Extract the (X, Y) coordinate from the center of the cell holding the provided text.  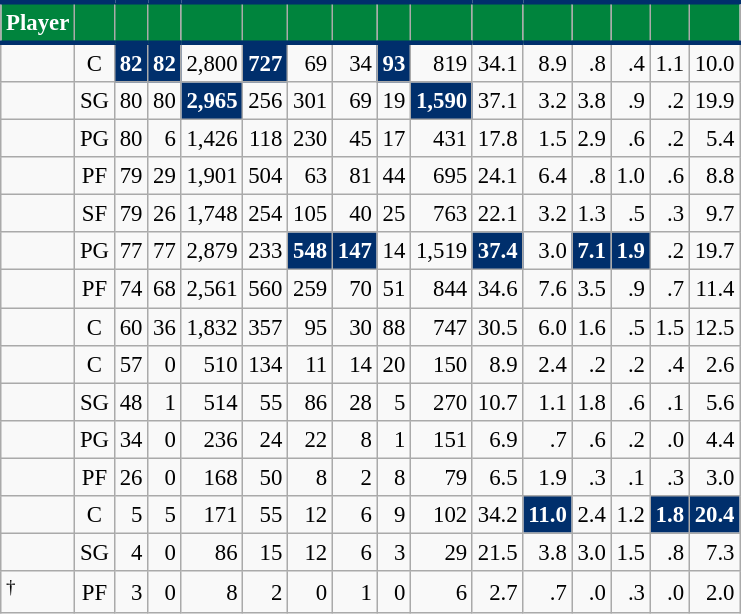
44 (394, 176)
6.4 (548, 176)
48 (130, 402)
70 (354, 289)
1.3 (592, 214)
37.4 (497, 251)
11.4 (714, 289)
34.1 (497, 62)
844 (442, 289)
19 (394, 101)
19.7 (714, 251)
28 (354, 402)
548 (310, 251)
20.4 (714, 515)
1.0 (630, 176)
34.6 (497, 289)
2,965 (212, 101)
93 (394, 62)
171 (212, 515)
2,561 (212, 289)
7.3 (714, 552)
3.5 (592, 289)
36 (164, 327)
9.7 (714, 214)
2.9 (592, 139)
1.6 (592, 327)
747 (442, 327)
6.0 (548, 327)
6.9 (497, 439)
151 (442, 439)
20 (394, 364)
270 (442, 402)
9 (394, 515)
60 (130, 327)
1,748 (212, 214)
259 (310, 289)
1,426 (212, 139)
40 (354, 214)
22.1 (497, 214)
2,800 (212, 62)
2.7 (497, 592)
233 (266, 251)
22 (310, 439)
95 (310, 327)
81 (354, 176)
25 (394, 214)
19.9 (714, 101)
1,519 (442, 251)
50 (266, 477)
2.0 (714, 592)
1.2 (630, 515)
2,879 (212, 251)
37.1 (497, 101)
51 (394, 289)
301 (310, 101)
256 (266, 101)
150 (442, 364)
88 (394, 327)
11 (310, 364)
1,590 (442, 101)
1,901 (212, 176)
357 (266, 327)
1,832 (212, 327)
254 (266, 214)
8.8 (714, 176)
431 (442, 139)
6.5 (497, 477)
57 (130, 364)
514 (212, 402)
4.4 (714, 439)
727 (266, 62)
24.1 (497, 176)
510 (212, 364)
560 (266, 289)
147 (354, 251)
17 (394, 139)
102 (442, 515)
† (38, 592)
Player (38, 22)
7.1 (592, 251)
819 (442, 62)
24 (266, 439)
21.5 (497, 552)
74 (130, 289)
63 (310, 176)
763 (442, 214)
12.5 (714, 327)
105 (310, 214)
230 (310, 139)
5.4 (714, 139)
168 (212, 477)
SF (95, 214)
15 (266, 552)
34.2 (497, 515)
118 (266, 139)
30.5 (497, 327)
504 (266, 176)
10.0 (714, 62)
7.6 (548, 289)
2.6 (714, 364)
5.6 (714, 402)
17.8 (497, 139)
45 (354, 139)
236 (212, 439)
10.7 (497, 402)
11.0 (548, 515)
30 (354, 327)
134 (266, 364)
695 (442, 176)
68 (164, 289)
4 (130, 552)
